Detect which cell encompasses the target text, then output its (X, Y) center coordinate. 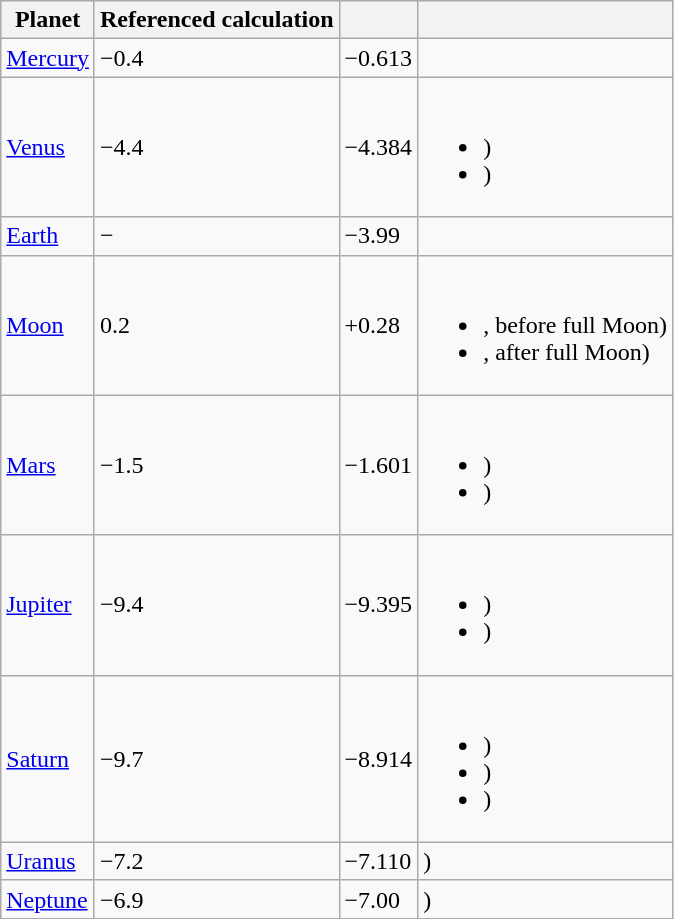
−4.4 (216, 147)
Uranus (48, 861)
−7.00 (378, 899)
−1.601 (378, 465)
−9.7 (216, 758)
−7.2 (216, 861)
+0.28 (378, 325)
Mercury (48, 58)
Moon (48, 325)
Referenced calculation (216, 20)
−0.4 (216, 58)
))) (546, 758)
−7.110 (378, 861)
−9.395 (378, 605)
, before full Moon), after full Moon) (546, 325)
Jupiter (48, 605)
−4.384 (378, 147)
−9.4 (216, 605)
−3.99 (378, 236)
− (216, 236)
Saturn (48, 758)
Mars (48, 465)
−6.9 (216, 899)
0.2 (216, 325)
Planet (48, 20)
Venus (48, 147)
Earth (48, 236)
−0.613 (378, 58)
−1.5 (216, 465)
−8.914 (378, 758)
Neptune (48, 899)
